Return [x, y] of the center of cell containing provided text 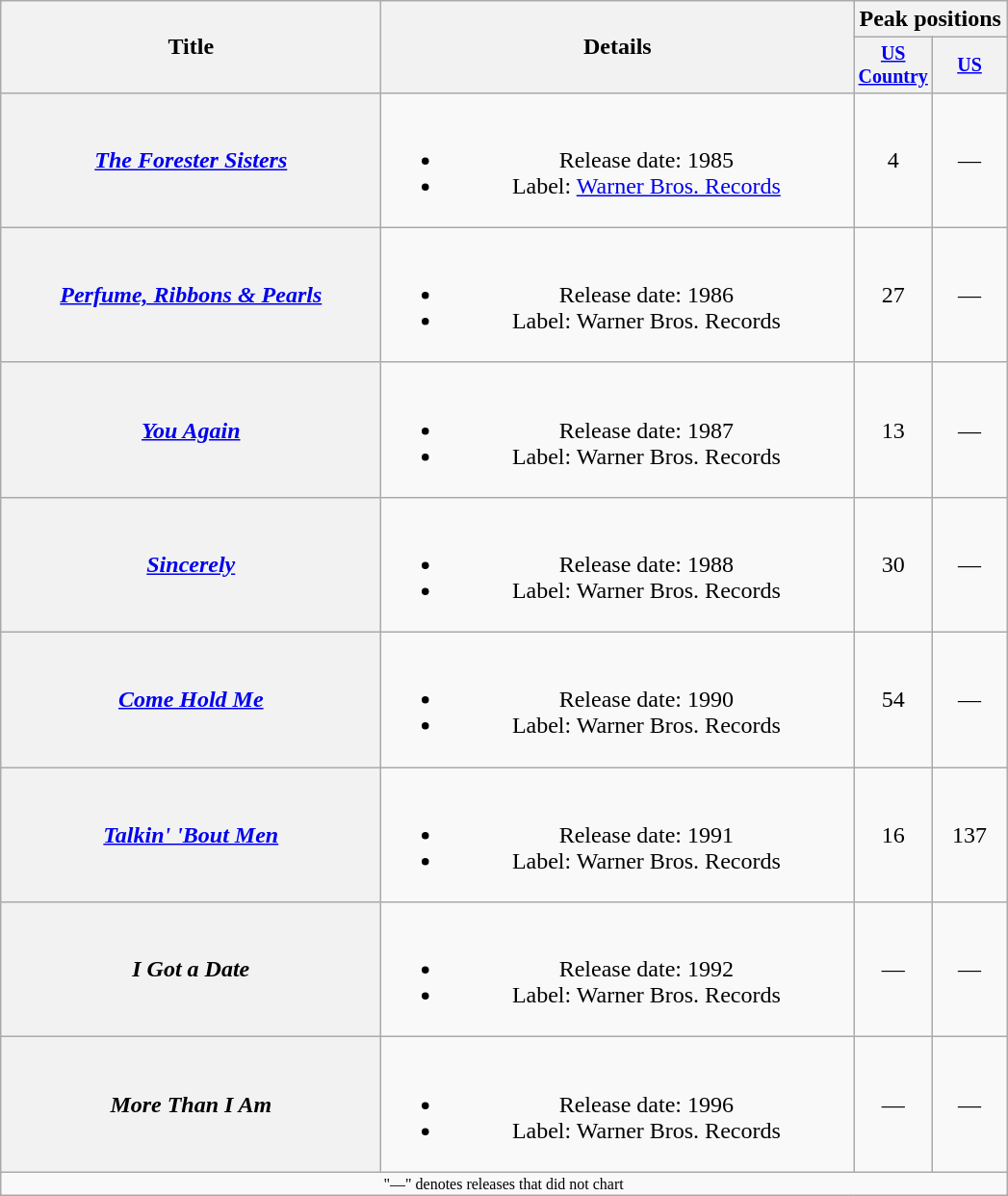
US Country [893, 65]
54 [893, 700]
You Again [191, 429]
US [970, 65]
4 [893, 160]
More Than I Am [191, 1105]
Release date: 1985Label: Warner Bros. Records [618, 160]
Release date: 1992Label: Warner Bros. Records [618, 970]
16 [893, 835]
Release date: 1991Label: Warner Bros. Records [618, 835]
27 [893, 295]
13 [893, 429]
I Got a Date [191, 970]
137 [970, 835]
Sincerely [191, 564]
Release date: 1986Label: Warner Bros. Records [618, 295]
Release date: 1990Label: Warner Bros. Records [618, 700]
"—" denotes releases that did not chart [504, 1183]
Title [191, 47]
Release date: 1987Label: Warner Bros. Records [618, 429]
Perfume, Ribbons & Pearls [191, 295]
Details [618, 47]
Release date: 1996Label: Warner Bros. Records [618, 1105]
The Forester Sisters [191, 160]
Come Hold Me [191, 700]
30 [893, 564]
Talkin' 'Bout Men [191, 835]
Peak positions [930, 19]
Release date: 1988Label: Warner Bros. Records [618, 564]
